Determine the (X, Y) coordinate at the center of the cell enclosing the given text.  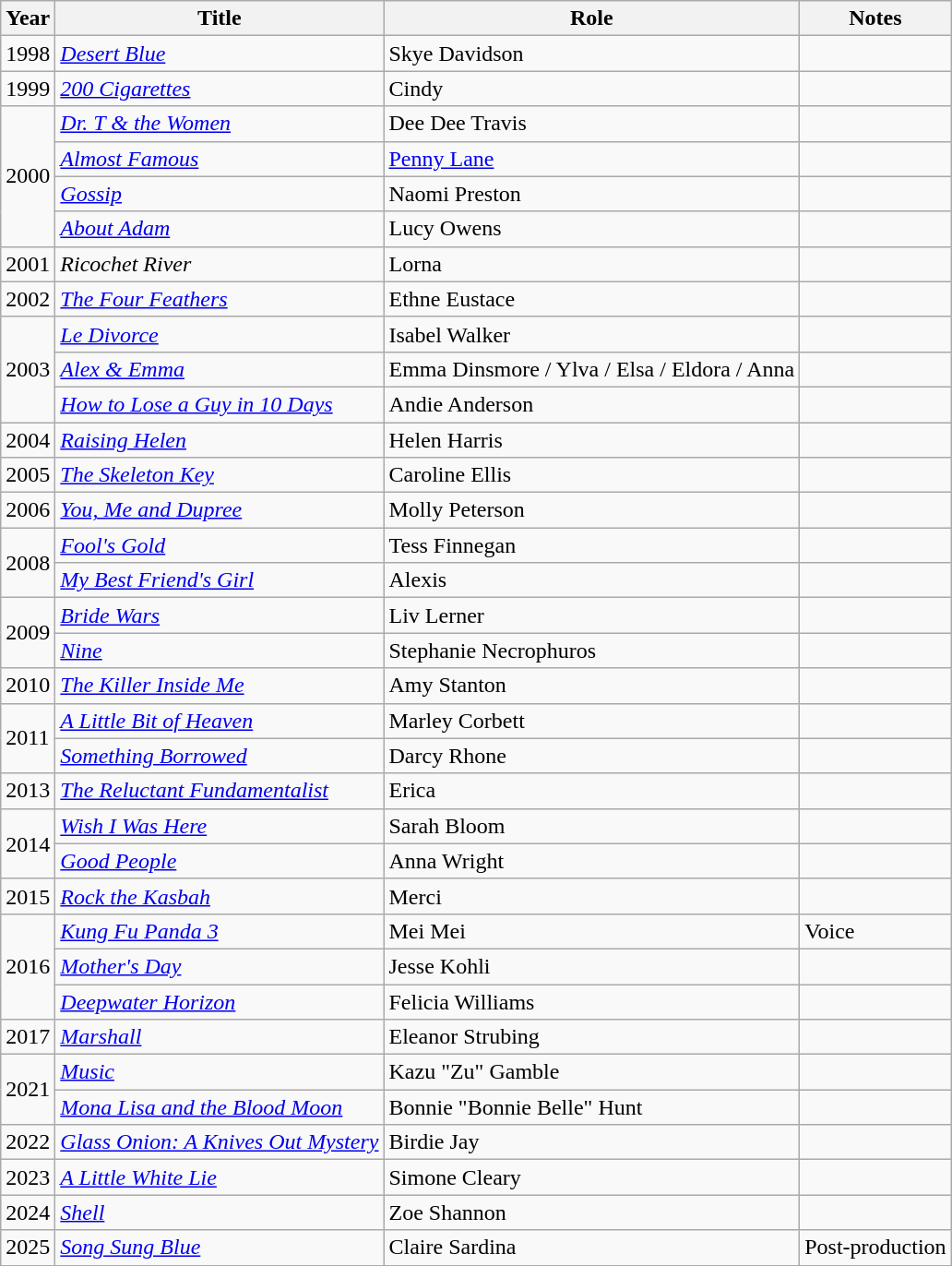
Raising Helen (220, 440)
Mei Mei (592, 931)
Good People (220, 861)
Sarah Bloom (592, 826)
Alexis (592, 580)
2008 (28, 563)
Merci (592, 896)
Nine (220, 651)
Claire Sardina (592, 1248)
Birdie Jay (592, 1142)
Naomi Preston (592, 194)
Almost Famous (220, 159)
Caroline Ellis (592, 475)
2006 (28, 510)
My Best Friend's Girl (220, 580)
2023 (28, 1177)
A Little Bit of Heaven (220, 721)
1999 (28, 89)
2010 (28, 686)
Marley Corbett (592, 721)
Kazu "Zu" Gamble (592, 1072)
Song Sung Blue (220, 1248)
About Adam (220, 229)
Lucy Owens (592, 229)
2021 (28, 1090)
Bonnie "Bonnie Belle" Hunt (592, 1107)
2017 (28, 1037)
2024 (28, 1212)
200 Cigarettes (220, 89)
Role (592, 18)
Shell (220, 1212)
2013 (28, 791)
The Skeleton Key (220, 475)
2009 (28, 633)
The Four Feathers (220, 299)
Darcy Rhone (592, 756)
2001 (28, 264)
2014 (28, 843)
How to Lose a Guy in 10 Days (220, 404)
Helen Harris (592, 440)
Deepwater Horizon (220, 1001)
Voice (875, 931)
1998 (28, 54)
Title (220, 18)
Post-production (875, 1248)
Lorna (592, 264)
Le Divorce (220, 334)
2022 (28, 1142)
2002 (28, 299)
Jesse Kohli (592, 966)
Kung Fu Panda 3 (220, 931)
The Reluctant Fundamentalist (220, 791)
Wish I Was Here (220, 826)
Something Borrowed (220, 756)
Dee Dee Travis (592, 124)
Eleanor Strubing (592, 1037)
Isabel Walker (592, 334)
Gossip (220, 194)
Liv Lerner (592, 615)
2016 (28, 966)
Andie Anderson (592, 404)
2004 (28, 440)
2000 (28, 176)
Rock the Kasbah (220, 896)
Notes (875, 18)
Music (220, 1072)
The Killer Inside Me (220, 686)
Marshall (220, 1037)
Ethne Eustace (592, 299)
Ricochet River (220, 264)
2025 (28, 1248)
Bride Wars (220, 615)
Fool's Gold (220, 545)
Glass Onion: A Knives Out Mystery (220, 1142)
2005 (28, 475)
Emma Dinsmore / Ylva / Elsa / Eldora / Anna (592, 369)
Tess Finnegan (592, 545)
Amy Stanton (592, 686)
Penny Lane (592, 159)
Cindy (592, 89)
Felicia Williams (592, 1001)
Skye Davidson (592, 54)
You, Me and Dupree (220, 510)
Desert Blue (220, 54)
2003 (28, 369)
Erica (592, 791)
Mona Lisa and the Blood Moon (220, 1107)
Dr. T & the Women (220, 124)
A Little White Lie (220, 1177)
Stephanie Necrophuros (592, 651)
2015 (28, 896)
Molly Peterson (592, 510)
Anna Wright (592, 861)
Year (28, 18)
Simone Cleary (592, 1177)
2011 (28, 738)
Alex & Emma (220, 369)
Zoe Shannon (592, 1212)
Mother's Day (220, 966)
